Identify which cell holds the provided text, then report its [x, y] central coordinate. 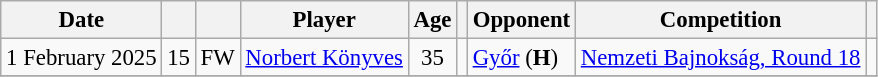
35 [432, 58]
Norbert Könyves [324, 58]
Date [82, 20]
15 [178, 58]
Player [324, 20]
Competition [720, 20]
Opponent [521, 20]
Győr (H) [521, 58]
Age [432, 20]
1 February 2025 [82, 58]
FW [218, 58]
Nemzeti Bajnokság, Round 18 [720, 58]
